Return the (x, y) coordinate for the center point of the cell that contains the specified text.  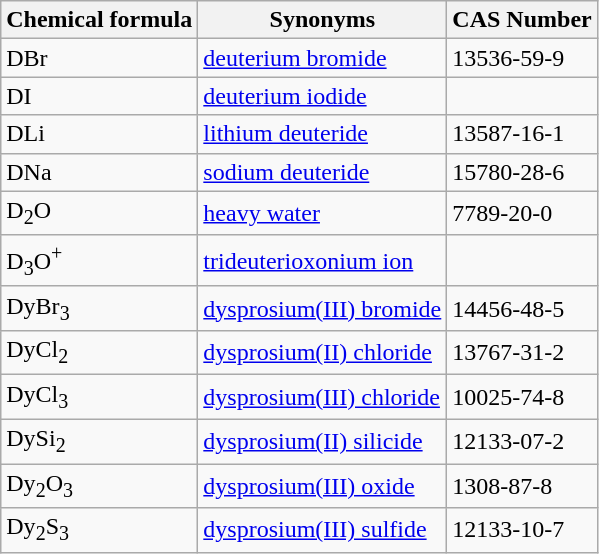
dysprosium(II) silicide (322, 441)
DNa (100, 172)
1308-87-8 (522, 486)
13767-31-2 (522, 353)
DySi2 (100, 441)
DyBr3 (100, 308)
Dy2O3 (100, 486)
dysprosium(II) chloride (322, 353)
13536-59-9 (522, 58)
sodium deuteride (322, 172)
D2O (100, 213)
DyCl3 (100, 397)
CAS Number (522, 20)
Chemical formula (100, 20)
dysprosium(III) bromide (322, 308)
12133-07-2 (522, 441)
DBr (100, 58)
14456-48-5 (522, 308)
DLi (100, 134)
10025-74-8 (522, 397)
12133-10-7 (522, 530)
heavy water (322, 213)
trideuterioxonium ion (322, 260)
15780-28-6 (522, 172)
DI (100, 96)
dysprosium(III) sulfide (322, 530)
dysprosium(III) chloride (322, 397)
deuterium iodide (322, 96)
Dy2S3 (100, 530)
lithium deuteride (322, 134)
DyCl2 (100, 353)
13587-16-1 (522, 134)
D3O+ (100, 260)
7789-20-0 (522, 213)
dysprosium(III) oxide (322, 486)
Synonyms (322, 20)
deuterium bromide (322, 58)
